Scan for the cell matching the given text and deliver its (x, y) coordinate at center. 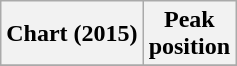
Chart (2015) (72, 34)
Peak position (189, 34)
